Capture the cell that displays the provided text and extract its (X, Y) central coordinate. 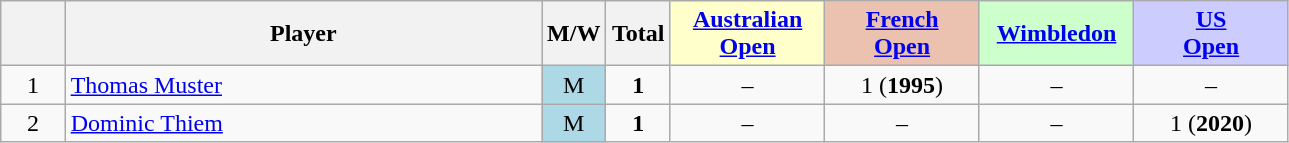
French Open (902, 34)
Player (303, 34)
Wimbledon (1056, 34)
Dominic Thiem (303, 123)
US Open (1212, 34)
Australian Open (747, 34)
Thomas Muster (303, 85)
Total (638, 34)
1 (1995) (902, 85)
1 (2020) (1212, 123)
2 (33, 123)
M/W (574, 34)
